Capture the cell that displays the provided text and extract its [x, y] central coordinate. 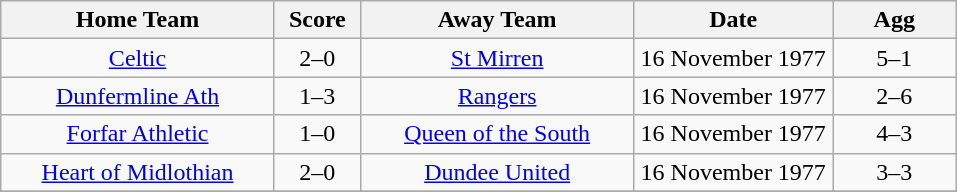
Heart of Midlothian [138, 172]
Score [317, 20]
Away Team [497, 20]
Dunfermline Ath [138, 96]
Dundee United [497, 172]
4–3 [894, 134]
2–6 [894, 96]
Date [734, 20]
St Mirren [497, 58]
Home Team [138, 20]
1–3 [317, 96]
1–0 [317, 134]
Queen of the South [497, 134]
Forfar Athletic [138, 134]
Celtic [138, 58]
Rangers [497, 96]
Agg [894, 20]
5–1 [894, 58]
3–3 [894, 172]
